Identify which cell holds the provided text, then report its [X, Y] central coordinate. 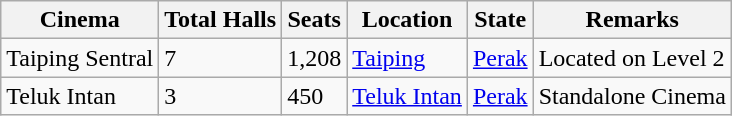
Total Halls [220, 20]
State [500, 20]
450 [314, 96]
Taiping Sentral [80, 58]
Located on Level 2 [632, 58]
3 [220, 96]
Seats [314, 20]
1,208 [314, 58]
Remarks [632, 20]
Cinema [80, 20]
Location [408, 20]
Standalone Cinema [632, 96]
Taiping [408, 58]
7 [220, 58]
